Capture the cell that displays the provided text and extract its [X, Y] central coordinate. 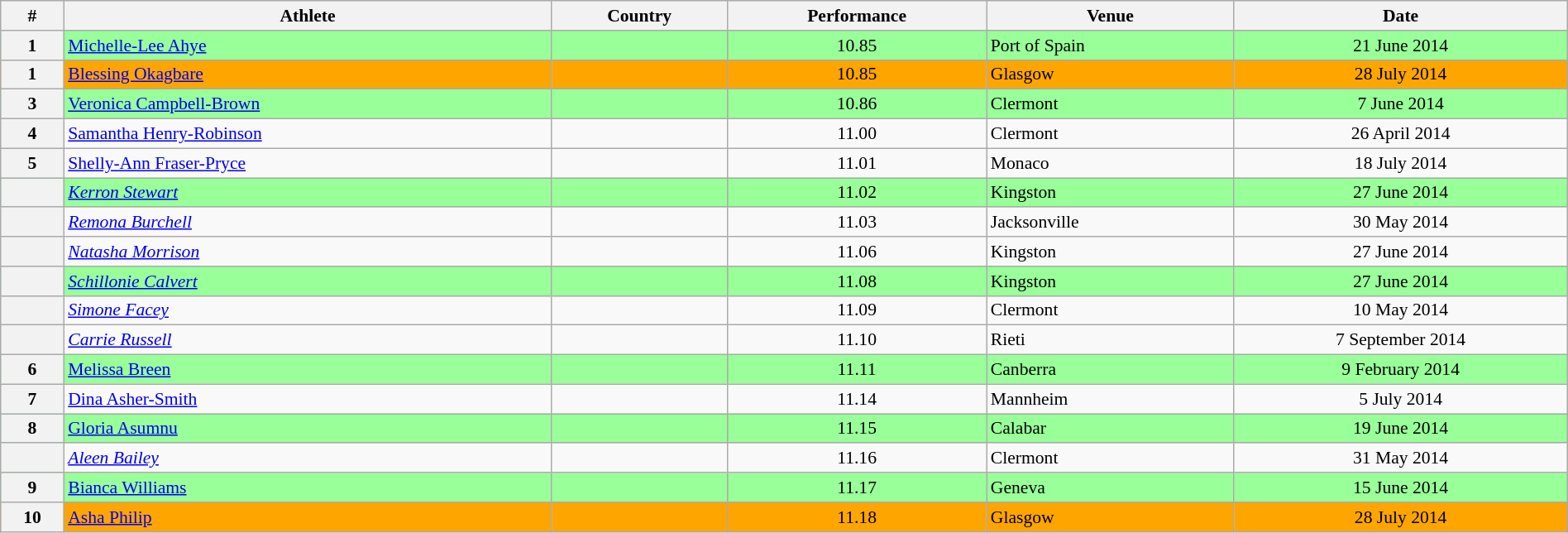
10.86 [857, 104]
Rieti [1110, 340]
11.11 [857, 370]
5 [32, 163]
Aleen Bailey [308, 459]
Shelly-Ann Fraser-Pryce [308, 163]
Calabar [1110, 429]
11.09 [857, 310]
21 June 2014 [1401, 46]
11.16 [857, 459]
15 June 2014 [1401, 487]
18 July 2014 [1401, 163]
Kerron Stewart [308, 193]
Date [1401, 16]
# [32, 16]
Country [639, 16]
5 July 2014 [1401, 399]
9 [32, 487]
7 September 2014 [1401, 340]
11.17 [857, 487]
Canberra [1110, 370]
Remona Burchell [308, 223]
7 June 2014 [1401, 104]
Monaco [1110, 163]
Carrie Russell [308, 340]
11.15 [857, 429]
31 May 2014 [1401, 459]
Asha Philip [308, 517]
11.06 [857, 252]
6 [32, 370]
11.18 [857, 517]
11.08 [857, 281]
Veronica Campbell-Brown [308, 104]
Port of Spain [1110, 46]
7 [32, 399]
Natasha Morrison [308, 252]
11.01 [857, 163]
Venue [1110, 16]
11.14 [857, 399]
Geneva [1110, 487]
Simone Facey [308, 310]
Performance [857, 16]
3 [32, 104]
11.02 [857, 193]
Gloria Asumnu [308, 429]
Athlete [308, 16]
10 May 2014 [1401, 310]
Jacksonville [1110, 223]
11.00 [857, 134]
4 [32, 134]
Michelle-Lee Ahye [308, 46]
19 June 2014 [1401, 429]
11.03 [857, 223]
11.10 [857, 340]
Bianca Williams [308, 487]
Dina Asher-Smith [308, 399]
Samantha Henry-Robinson [308, 134]
10 [32, 517]
8 [32, 429]
Mannheim [1110, 399]
30 May 2014 [1401, 223]
Schillonie Calvert [308, 281]
Melissa Breen [308, 370]
Blessing Okagbare [308, 74]
26 April 2014 [1401, 134]
9 February 2014 [1401, 370]
